Detect which cell encompasses the target text, then output its [x, y] center coordinate. 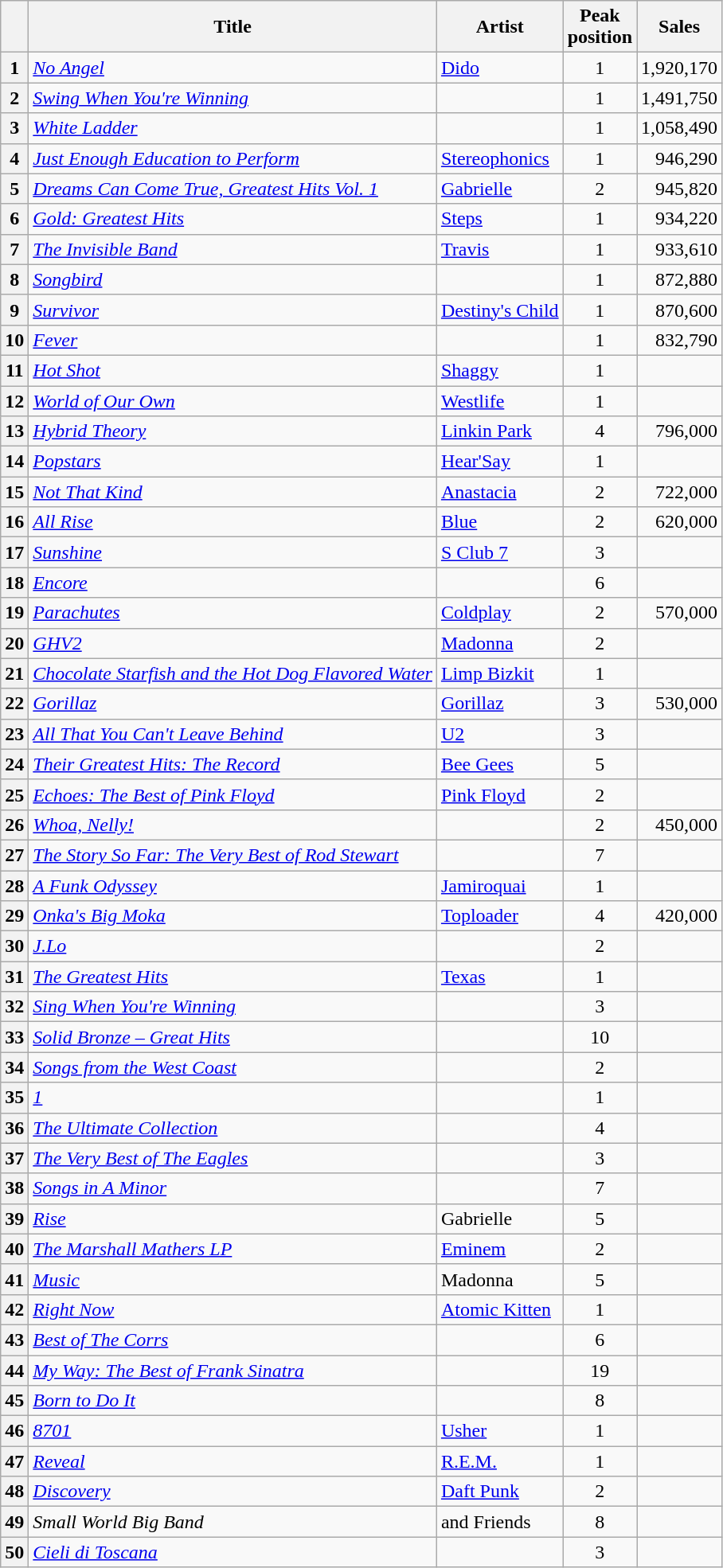
Limp Bizkit [500, 673]
Born to Do It [233, 1401]
Usher [500, 1431]
The Invisible Band [233, 249]
13 [14, 431]
43 [14, 1340]
Not That Kind [233, 492]
12 [14, 400]
Hybrid Theory [233, 431]
39 [14, 1219]
Survivor [233, 310]
Toploader [500, 916]
White Ladder [233, 128]
Hear'Say [500, 462]
40 [14, 1249]
27 [14, 855]
The Greatest Hits [233, 977]
18 [14, 583]
Popstars [233, 462]
450,000 [680, 825]
Atomic Kitten [500, 1309]
Stereophonics [500, 158]
933,610 [680, 249]
28 [14, 886]
R.E.M. [500, 1461]
832,790 [680, 340]
945,820 [680, 189]
J.Lo [233, 946]
World of Our Own [233, 400]
Sing When You're Winning [233, 1007]
Daft Punk [500, 1492]
Swing When You're Winning [233, 98]
GHV2 [233, 643]
620,000 [680, 522]
Echoes: The Best of Pink Floyd [233, 794]
Texas [500, 977]
15 [14, 492]
41 [14, 1279]
38 [14, 1188]
Jamiroquai [500, 886]
The Marshall Mathers LP [233, 1249]
30 [14, 946]
35 [14, 1098]
Music [233, 1279]
1,491,750 [680, 98]
870,600 [680, 310]
Gold: Greatest Hits [233, 219]
32 [14, 1007]
44 [14, 1370]
1,058,490 [680, 128]
34 [14, 1067]
Linkin Park [500, 431]
934,220 [680, 219]
Songbird [233, 279]
Small World Big Band [233, 1522]
49 [14, 1522]
16 [14, 522]
Right Now [233, 1309]
Bee Gees [500, 764]
Songs in A Minor [233, 1188]
The Story So Far: The Very Best of Rod Stewart [233, 855]
and Friends [500, 1522]
Sales [680, 27]
Eminem [500, 1249]
All Rise [233, 522]
Songs from the West Coast [233, 1067]
Artist [500, 27]
Peakposition [600, 27]
11 [14, 370]
Westlife [500, 400]
Solid Bronze – Great Hits [233, 1037]
Their Greatest Hits: The Record [233, 764]
33 [14, 1037]
Best of The Corrs [233, 1340]
Parachutes [233, 613]
Reveal [233, 1461]
946,290 [680, 158]
Onka's Big Moka [233, 916]
8701 [233, 1431]
722,000 [680, 492]
Encore [233, 583]
26 [14, 825]
A Funk Odyssey [233, 886]
Just Enough Education to Perform [233, 158]
Coldplay [500, 613]
U2 [500, 734]
23 [14, 734]
50 [14, 1552]
Dreams Can Come True, Greatest Hits Vol. 1 [233, 189]
36 [14, 1128]
46 [14, 1431]
9 [14, 310]
Anastacia [500, 492]
Title [233, 27]
24 [14, 764]
S Club 7 [500, 552]
Dido [500, 68]
Blue [500, 522]
Hot Shot [233, 370]
21 [14, 673]
The Very Best of The Eagles [233, 1158]
48 [14, 1492]
29 [14, 916]
Rise [233, 1219]
Discovery [233, 1492]
530,000 [680, 704]
1,920,170 [680, 68]
Chocolate Starfish and the Hot Dog Flavored Water [233, 673]
Steps [500, 219]
14 [14, 462]
Fever [233, 340]
47 [14, 1461]
570,000 [680, 613]
Pink Floyd [500, 794]
420,000 [680, 916]
42 [14, 1309]
Sunshine [233, 552]
20 [14, 643]
37 [14, 1158]
31 [14, 977]
No Angel [233, 68]
17 [14, 552]
Cieli di Toscana [233, 1552]
Travis [500, 249]
872,880 [680, 279]
45 [14, 1401]
25 [14, 794]
The Ultimate Collection [233, 1128]
Shaggy [500, 370]
My Way: The Best of Frank Sinatra [233, 1370]
Destiny's Child [500, 310]
22 [14, 704]
All That You Can't Leave Behind [233, 734]
Whoa, Nelly! [233, 825]
796,000 [680, 431]
